For the text-containing cell, return its midpoint in [X, Y] coordinate format. 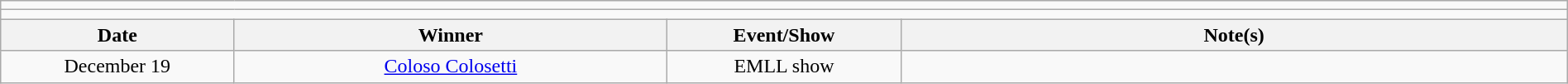
EMLL show [784, 67]
Event/Show [784, 35]
Note(s) [1234, 35]
Coloso Colosetti [451, 67]
Date [117, 35]
December 19 [117, 67]
Winner [451, 35]
